Determine the (X, Y) coordinate at the center of the cell enclosing the given text.  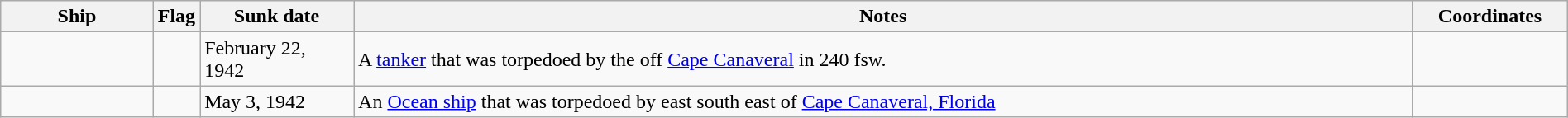
Flag (176, 17)
Ship (77, 17)
Notes (883, 17)
A tanker that was torpedoed by the off Cape Canaveral in 240 fsw. (883, 59)
Sunk date (277, 17)
Coordinates (1490, 17)
February 22, 1942 (277, 59)
May 3, 1942 (277, 101)
An Ocean ship that was torpedoed by east south east of Cape Canaveral, Florida (883, 101)
